Provide the [x, y] coordinate of the cell's center where the given text is located.  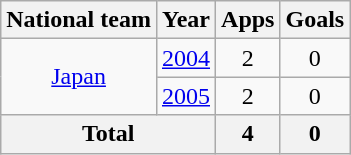
Total [108, 134]
National team [79, 20]
2005 [186, 96]
4 [248, 134]
2004 [186, 58]
Apps [248, 20]
Year [186, 20]
Goals [315, 20]
Japan [79, 77]
